Locate the cell with the specified text and output its [x, y] center coordinate. 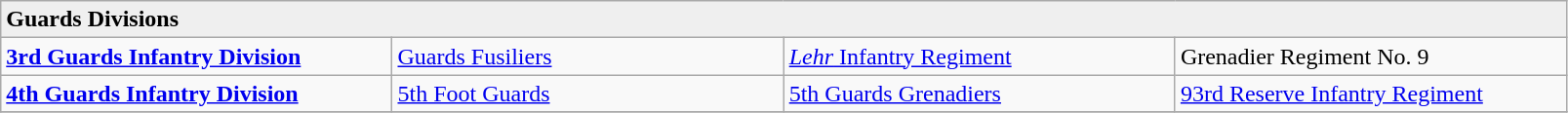
5th Guards Grenadiers [980, 94]
93rd Reserve Infantry Regiment [1370, 94]
4th Guards Infantry Division [197, 94]
5th Foot Guards [587, 94]
3rd Guards Infantry Division [197, 56]
Grenadier Regiment No. 9 [1370, 56]
Lehr Infantry Regiment [980, 56]
Guards Fusiliers [587, 56]
Guards Divisions [784, 19]
